Search for the cell housing the specified text and yield its (X, Y) center coordinate. 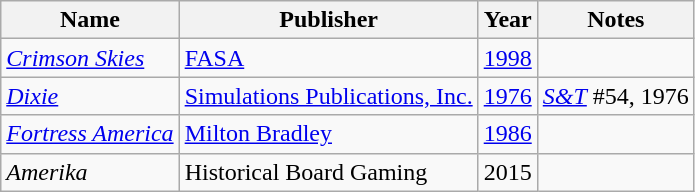
Publisher (328, 20)
1998 (508, 58)
Fortress America (90, 134)
Name (90, 20)
Historical Board Gaming (328, 172)
Simulations Publications, Inc. (328, 96)
2015 (508, 172)
Crimson Skies (90, 58)
Year (508, 20)
1986 (508, 134)
Dixie (90, 96)
1976 (508, 96)
Amerika (90, 172)
Milton Bradley (328, 134)
S&T #54, 1976 (616, 96)
Notes (616, 20)
FASA (328, 58)
